Detect which cell encompasses the target text, then output its [x, y] center coordinate. 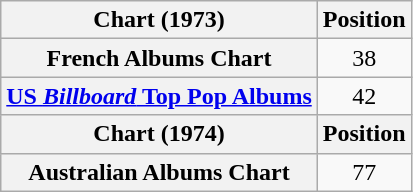
Chart (1973) [160, 20]
77 [364, 172]
42 [364, 96]
US Billboard Top Pop Albums [160, 96]
French Albums Chart [160, 58]
Chart (1974) [160, 134]
Australian Albums Chart [160, 172]
38 [364, 58]
